From the cell containing the given text, extract its center point as (x, y) coordinate. 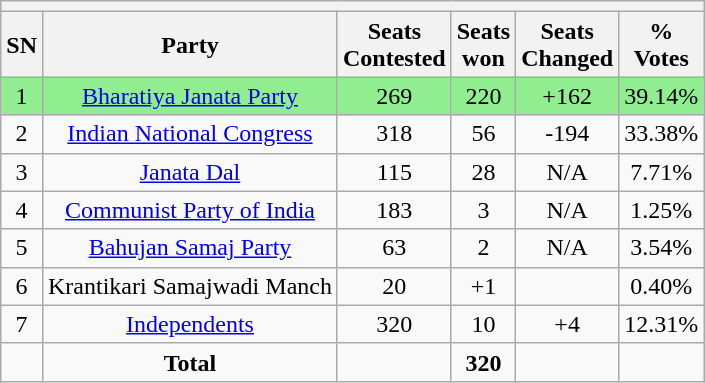
Seats Changed (568, 44)
1 (22, 96)
63 (394, 248)
56 (483, 134)
6 (22, 286)
Independents (190, 324)
Krantikari Samajwadi Manch (190, 286)
318 (394, 134)
+1 (483, 286)
Seatswon (483, 44)
183 (394, 210)
5 (22, 248)
220 (483, 96)
7.71% (662, 172)
12.31% (662, 324)
4 (22, 210)
0.40% (662, 286)
Communist Party of India (190, 210)
3.54% (662, 248)
SN (22, 44)
20 (394, 286)
115 (394, 172)
28 (483, 172)
7 (22, 324)
10 (483, 324)
-194 (568, 134)
Janata Dal (190, 172)
Bharatiya Janata Party (190, 96)
Bahujan Samaj Party (190, 248)
1.25% (662, 210)
Party (190, 44)
Indian National Congress (190, 134)
39.14% (662, 96)
SeatsContested (394, 44)
+162 (568, 96)
Total (190, 362)
33.38% (662, 134)
%Votes (662, 44)
+4 (568, 324)
269 (394, 96)
